Return [X, Y] of the center of cell containing provided text 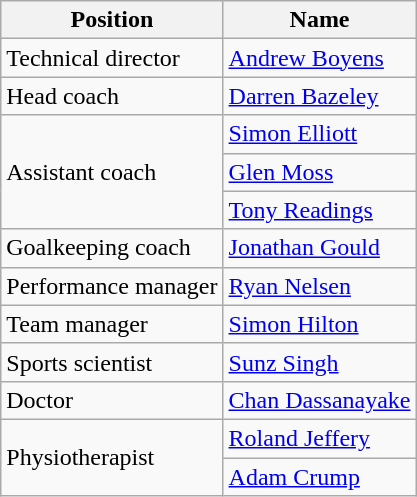
Technical director [112, 58]
Position [112, 20]
Tony Readings [320, 210]
Jonathan Gould [320, 248]
Head coach [112, 96]
Assistant coach [112, 172]
Simon Elliott [320, 134]
Performance manager [112, 286]
Andrew Boyens [320, 58]
Darren Bazeley [320, 96]
Name [320, 20]
Team manager [112, 324]
Sunz Singh [320, 362]
Simon Hilton [320, 324]
Physiotherapist [112, 457]
Adam Crump [320, 477]
Doctor [112, 400]
Roland Jeffery [320, 438]
Chan Dassanayake [320, 400]
Glen Moss [320, 172]
Goalkeeping coach [112, 248]
Sports scientist [112, 362]
Ryan Nelsen [320, 286]
